Identify which cell holds the provided text, then report its (X, Y) central coordinate. 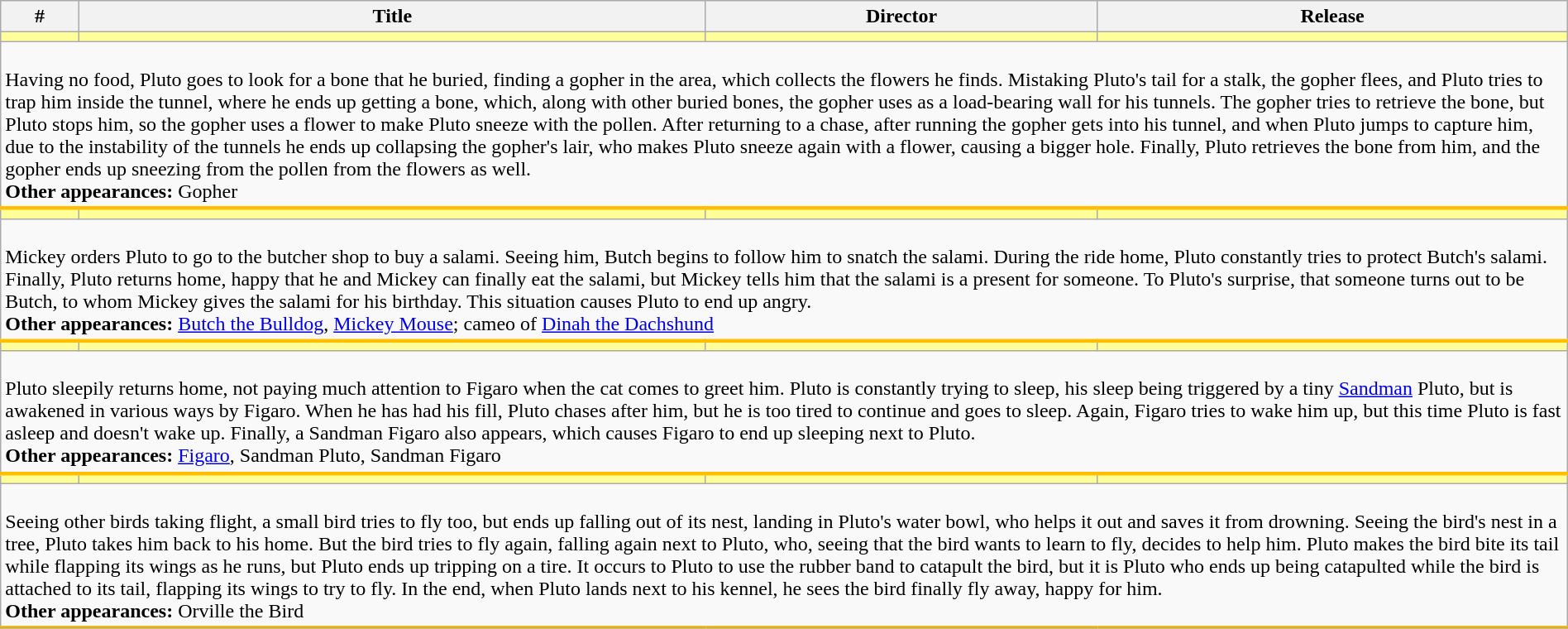
Director (901, 17)
# (40, 17)
Release (1332, 17)
Title (392, 17)
